Pinpoint the cell where the given text exists, returning its [X, Y] midpoint coordinate. 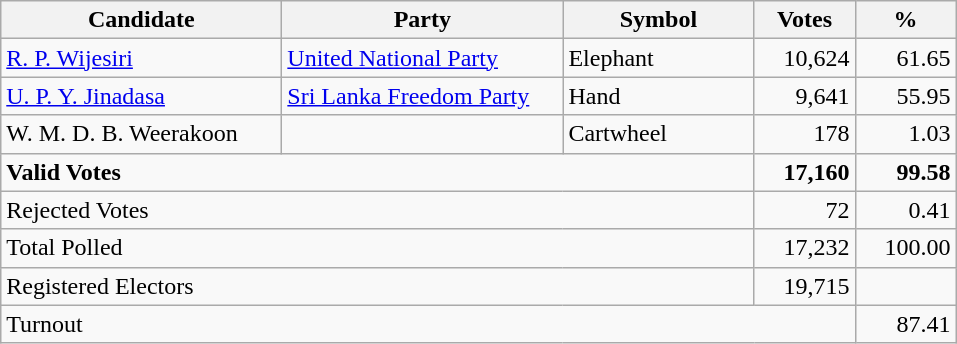
61.65 [906, 58]
Turnout [428, 324]
W. M. D. B. Weerakoon [142, 134]
178 [804, 134]
% [906, 20]
Elephant [658, 58]
Valid Votes [378, 172]
19,715 [804, 286]
17,160 [804, 172]
United National Party [422, 58]
10,624 [804, 58]
Registered Electors [378, 286]
R. P. Wijesiri [142, 58]
Symbol [658, 20]
Candidate [142, 20]
17,232 [804, 248]
Sri Lanka Freedom Party [422, 96]
55.95 [906, 96]
0.41 [906, 210]
100.00 [906, 248]
U. P. Y. Jinadasa [142, 96]
72 [804, 210]
Party [422, 20]
Votes [804, 20]
Cartwheel [658, 134]
Hand [658, 96]
1.03 [906, 134]
Total Polled [378, 248]
99.58 [906, 172]
87.41 [906, 324]
9,641 [804, 96]
Rejected Votes [378, 210]
